Search for the cell housing the specified text and yield its (X, Y) center coordinate. 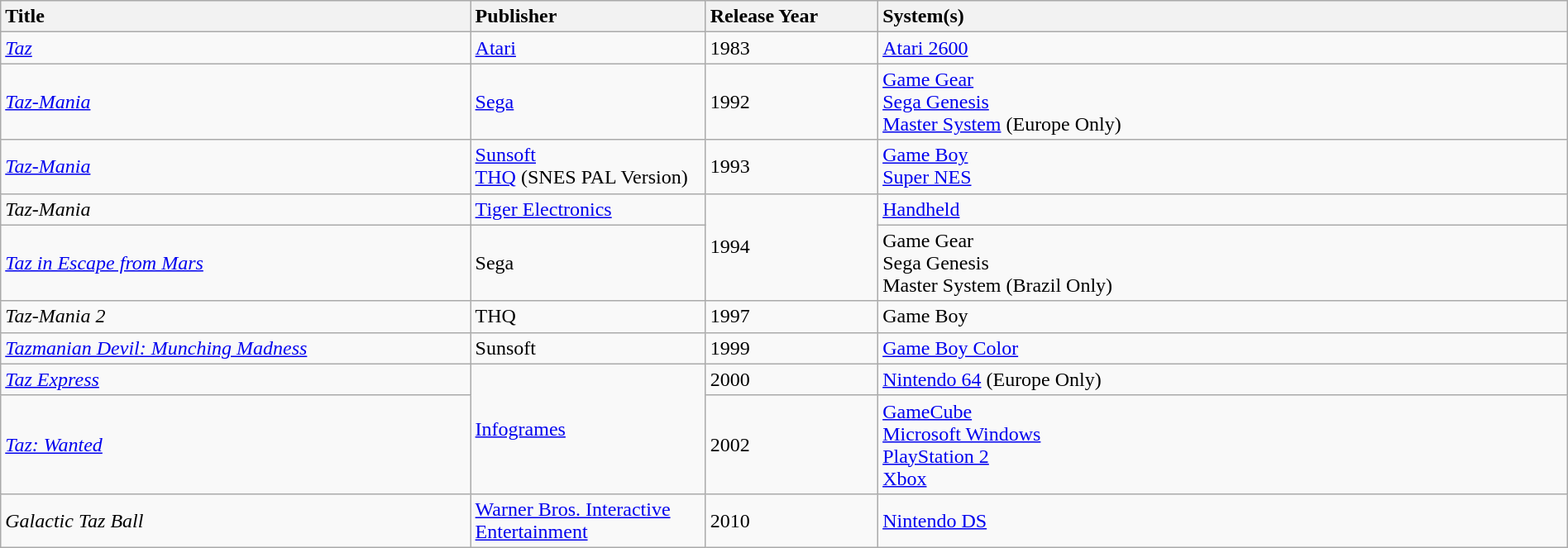
Publisher (588, 17)
Taz (236, 48)
1994 (791, 247)
Game Boy Color (1223, 348)
Warner Bros. Interactive Entertainment (588, 521)
THQ (588, 317)
Game GearSega GenesisMaster System (Brazil Only) (1223, 263)
Taz in Escape from Mars (236, 263)
Handheld (1223, 209)
Game Boy (1223, 317)
1997 (791, 317)
2000 (791, 379)
1999 (791, 348)
Atari 2600 (1223, 48)
Taz Express (236, 379)
Galactic Taz Ball (236, 521)
Game BoySuper NES (1223, 167)
2010 (791, 521)
SunsoftTHQ (SNES PAL Version) (588, 167)
Nintendo DS (1223, 521)
Tazmanian Devil: Munching Madness (236, 348)
Taz-Mania 2 (236, 317)
Title (236, 17)
Sunsoft (588, 348)
Nintendo 64 (Europe Only) (1223, 379)
Game GearSega GenesisMaster System (Europe Only) (1223, 102)
Taz: Wanted (236, 445)
GameCubeMicrosoft WindowsPlayStation 2Xbox (1223, 445)
Atari (588, 48)
1983 (791, 48)
System(s) (1223, 17)
Release Year (791, 17)
Infogrames (588, 428)
Tiger Electronics (588, 209)
1993 (791, 167)
1992 (791, 102)
2002 (791, 445)
